Output the [x, y] coordinate of the center of the cell containing the given text.  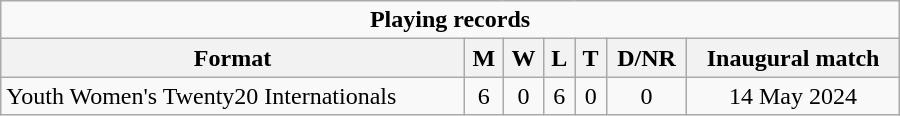
14 May 2024 [793, 96]
Youth Women's Twenty20 Internationals [233, 96]
T [590, 58]
Format [233, 58]
W [523, 58]
L [560, 58]
M [484, 58]
D/NR [646, 58]
Playing records [450, 20]
Inaugural match [793, 58]
